Extract the (X, Y) coordinate from the center of the cell holding the provided text.  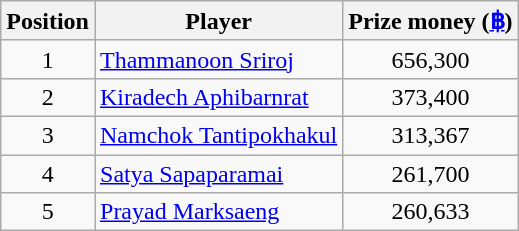
Prayad Marksaeng (218, 212)
Prize money (฿) (430, 21)
Position (48, 21)
Thammanoon Sriroj (218, 59)
1 (48, 59)
Player (218, 21)
Satya Sapaparamai (218, 173)
313,367 (430, 135)
656,300 (430, 59)
Namchok Tantipokhakul (218, 135)
261,700 (430, 173)
Kiradech Aphibarnrat (218, 97)
2 (48, 97)
5 (48, 212)
373,400 (430, 97)
260,633 (430, 212)
4 (48, 173)
3 (48, 135)
